Return the [X, Y] coordinate for the center point of the cell that contains the specified text.  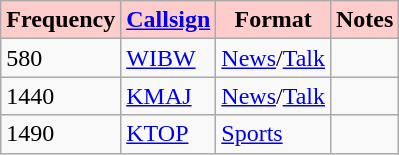
KMAJ [168, 96]
Format [274, 20]
Sports [274, 134]
Frequency [61, 20]
WIBW [168, 58]
1440 [61, 96]
580 [61, 58]
Notes [364, 20]
1490 [61, 134]
KTOP [168, 134]
Callsign [168, 20]
